For the text-containing cell, return its midpoint in (X, Y) coordinate format. 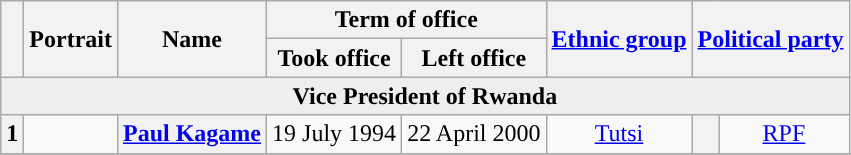
Political party (770, 39)
Portrait (71, 39)
Vice President of Rwanda (425, 96)
RPF (784, 134)
Name (192, 39)
Paul Kagame (192, 134)
Term of office (406, 20)
1 (12, 134)
Tutsi (619, 134)
Took office (334, 58)
Ethnic group (619, 39)
19 July 1994 (334, 134)
Left office (474, 58)
22 April 2000 (474, 134)
